Identify which cell holds the provided text, then report its (X, Y) central coordinate. 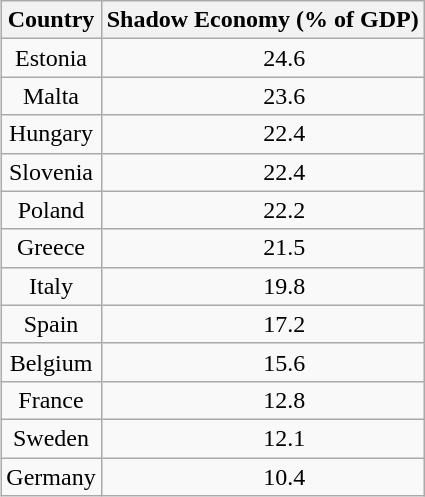
Poland (51, 210)
Spain (51, 324)
23.6 (262, 96)
Italy (51, 286)
France (51, 400)
Belgium (51, 362)
19.8 (262, 286)
12.1 (262, 438)
Country (51, 20)
Sweden (51, 438)
Malta (51, 96)
12.8 (262, 400)
Hungary (51, 134)
Greece (51, 248)
Slovenia (51, 172)
10.4 (262, 477)
24.6 (262, 58)
Shadow Economy (% of GDP) (262, 20)
15.6 (262, 362)
17.2 (262, 324)
Estonia (51, 58)
Germany (51, 477)
21.5 (262, 248)
22.2 (262, 210)
